Output the (X, Y) coordinate of the center of the cell containing the given text.  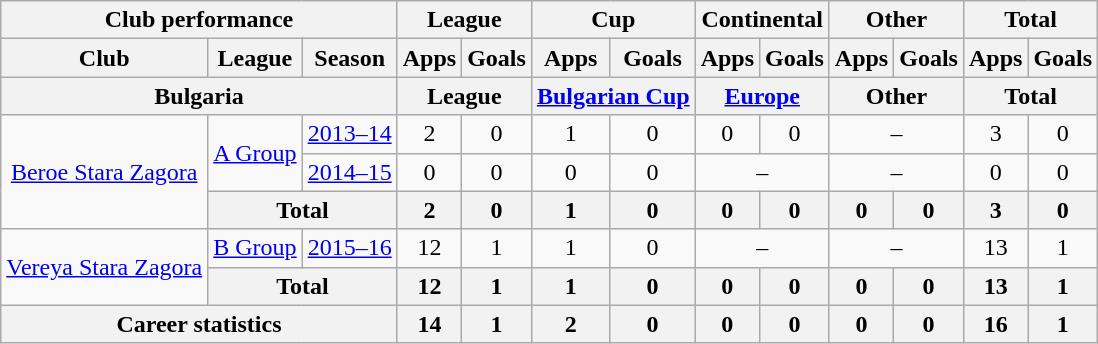
Season (350, 58)
14 (429, 324)
Bulgarian Cup (613, 96)
16 (995, 324)
Cup (613, 20)
A Group (255, 153)
Club performance (199, 20)
Career statistics (199, 324)
Continental (762, 20)
Club (104, 58)
Bulgaria (199, 96)
2013–14 (350, 134)
2015–16 (350, 248)
Beroe Stara Zagora (104, 172)
Vereya Stara Zagora (104, 267)
2014–15 (350, 172)
Europe (762, 96)
B Group (255, 248)
